For the text-containing cell, return its midpoint in (x, y) coordinate format. 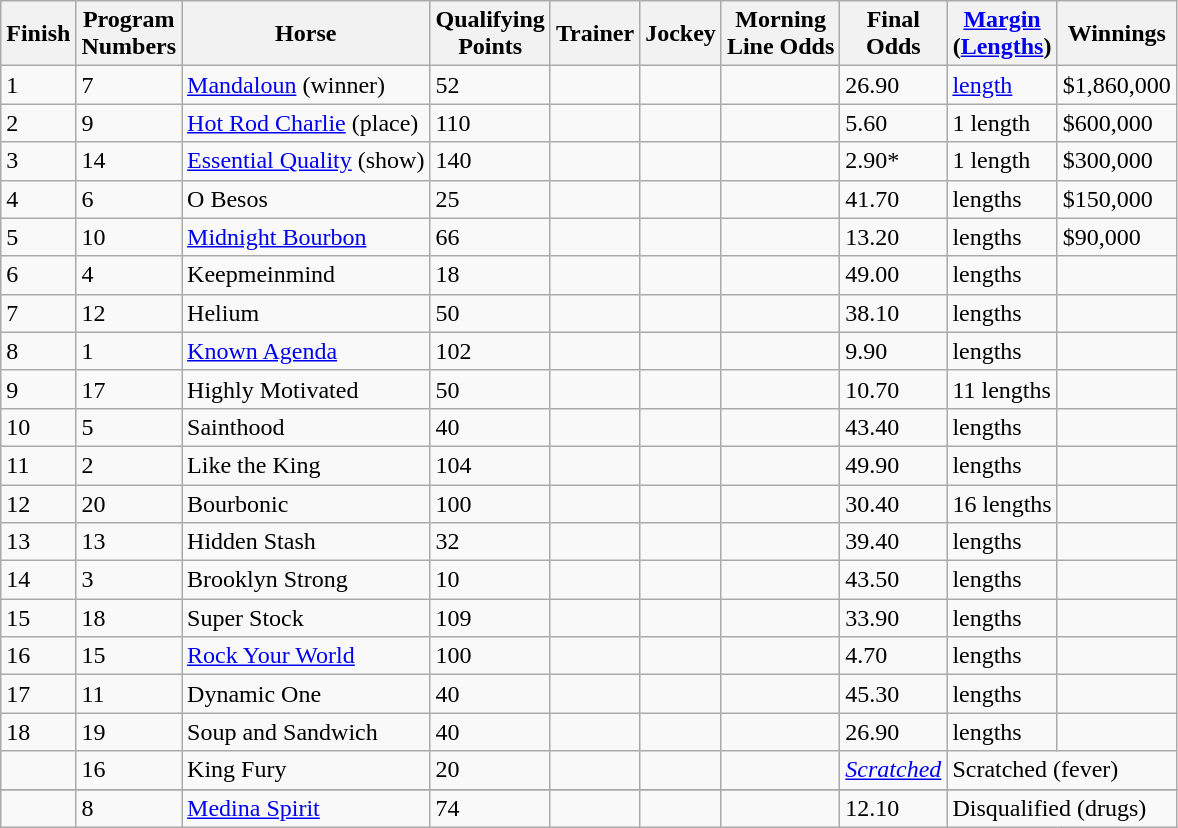
FinalOdds (894, 34)
49.00 (894, 275)
QualifyingPoints (490, 34)
Rock Your World (306, 656)
Brooklyn Strong (306, 580)
5.60 (894, 123)
Winnings (1116, 34)
Mandaloun (winner) (306, 85)
Helium (306, 313)
Scratched (fever) (1062, 770)
38.10 (894, 313)
ProgramNumbers (129, 34)
110 (490, 123)
4.70 (894, 656)
16 lengths (1002, 503)
Jockey (681, 34)
$600,000 (1116, 123)
33.90 (894, 618)
11 lengths (1002, 389)
Trainer (594, 34)
Essential Quality (show) (306, 161)
45.30 (894, 694)
19 (129, 732)
52 (490, 85)
25 (490, 199)
Sainthood (306, 427)
12.10 (894, 808)
10.70 (894, 389)
Hidden Stash (306, 542)
MorningLine Odds (780, 34)
102 (490, 351)
49.90 (894, 465)
74 (490, 808)
109 (490, 618)
Soup and Sandwich (306, 732)
Super Stock (306, 618)
Known Agenda (306, 351)
Hot Rod Charlie (place) (306, 123)
Bourbonic (306, 503)
43.40 (894, 427)
$300,000 (1116, 161)
$1,860,000 (1116, 85)
$90,000 (1116, 237)
Midnight Bourbon (306, 237)
41.70 (894, 199)
length (1002, 85)
Disqualified (drugs) (1062, 808)
32 (490, 542)
140 (490, 161)
$150,000 (1116, 199)
Horse (306, 34)
King Fury (306, 770)
39.40 (894, 542)
2.90* (894, 161)
Dynamic One (306, 694)
104 (490, 465)
Keepmeinmind (306, 275)
66 (490, 237)
9.90 (894, 351)
43.50 (894, 580)
Like the King (306, 465)
13.20 (894, 237)
30.40 (894, 503)
Highly Motivated (306, 389)
O Besos (306, 199)
Scratched (894, 770)
Medina Spirit (306, 808)
Finish (38, 34)
Margin(Lengths) (1002, 34)
